Search for the cell housing the specified text and yield its (X, Y) center coordinate. 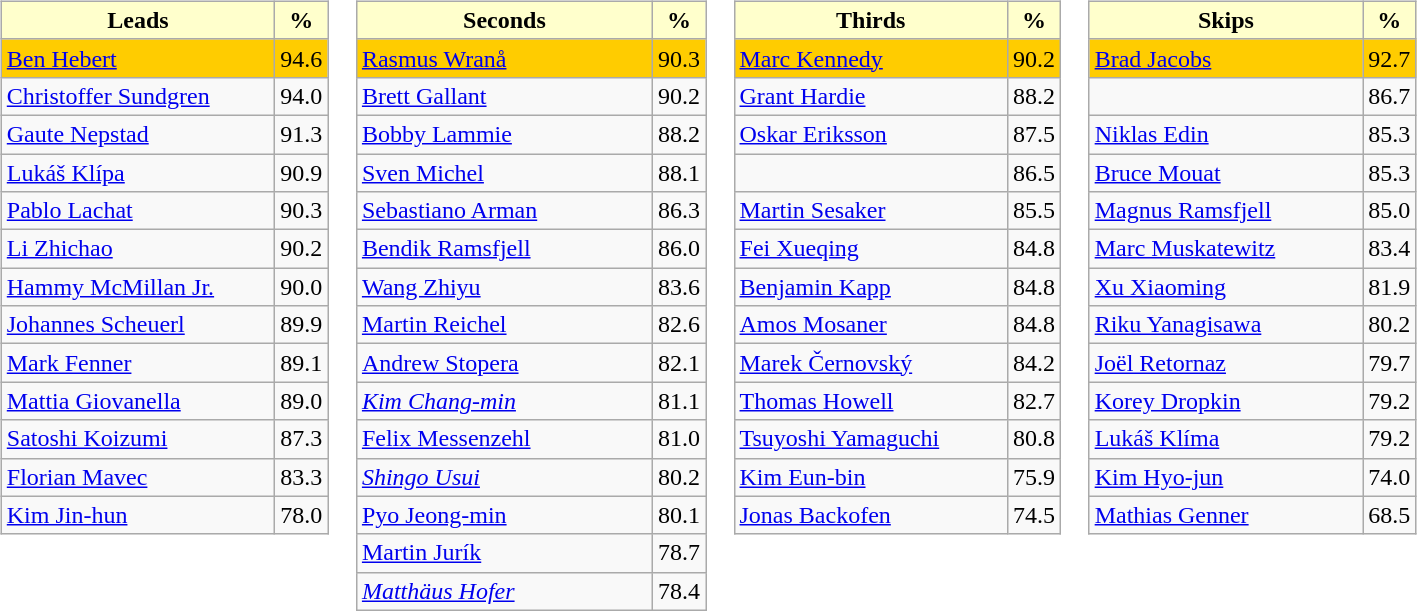
Bobby Lammie (504, 134)
Pablo Lachat (138, 211)
Wang Zhiyu (504, 287)
87.3 (302, 439)
74.0 (1390, 477)
Oskar Eriksson (871, 134)
87.5 (1034, 134)
Leads (138, 20)
Mark Fenner (138, 363)
Bruce Mouat (1226, 173)
Niklas Edin (1226, 134)
79.7 (1390, 363)
Li Zhichao (138, 249)
78.7 (678, 553)
Kim Chang-min (504, 401)
82.7 (1034, 401)
83.6 (678, 287)
Amos Mosaner (871, 325)
86.0 (678, 249)
Shingo Usui (504, 477)
Martin Jurík (504, 553)
Gaute Nepstad (138, 134)
Christoffer Sundgren (138, 96)
88.1 (678, 173)
Seconds (504, 20)
Magnus Ramsfjell (1226, 211)
Ben Hebert (138, 58)
74.5 (1034, 515)
Sebastiano Arman (504, 211)
92.7 (1390, 58)
85.5 (1034, 211)
Thirds (871, 20)
82.1 (678, 363)
Kim Hyo-jun (1226, 477)
Jonas Backofen (871, 515)
Fei Xueqing (871, 249)
68.5 (1390, 515)
Marc Kennedy (871, 58)
85.0 (1390, 211)
81.9 (1390, 287)
Rasmus Wranå (504, 58)
94.0 (302, 96)
Matthäus Hofer (504, 591)
Hammy McMillan Jr. (138, 287)
Riku Yanagisawa (1226, 325)
Sven Michel (504, 173)
94.6 (302, 58)
Lukáš Klíma (1226, 439)
90.0 (302, 287)
Mathias Genner (1226, 515)
Mattia Giovanella (138, 401)
89.1 (302, 363)
Andrew Stopera (504, 363)
80.1 (678, 515)
86.5 (1034, 173)
89.9 (302, 325)
Skips (1226, 20)
Lukáš Klípa (138, 173)
Brad Jacobs (1226, 58)
86.3 (678, 211)
80.8 (1034, 439)
83.3 (302, 477)
Satoshi Koizumi (138, 439)
Xu Xiaoming (1226, 287)
86.7 (1390, 96)
Thomas Howell (871, 401)
Brett Gallant (504, 96)
75.9 (1034, 477)
89.0 (302, 401)
84.2 (1034, 363)
91.3 (302, 134)
81.1 (678, 401)
Marc Muskatewitz (1226, 249)
Korey Dropkin (1226, 401)
Grant Hardie (871, 96)
Benjamin Kapp (871, 287)
Kim Jin-hun (138, 515)
78.4 (678, 591)
Marek Černovský (871, 363)
81.0 (678, 439)
Pyo Jeong-min (504, 515)
Martin Reichel (504, 325)
Florian Mavec (138, 477)
90.9 (302, 173)
Kim Eun-bin (871, 477)
Bendik Ramsfjell (504, 249)
Johannes Scheuerl (138, 325)
Tsuyoshi Yamaguchi (871, 439)
Joël Retornaz (1226, 363)
Martin Sesaker (871, 211)
82.6 (678, 325)
83.4 (1390, 249)
Felix Messenzehl (504, 439)
78.0 (302, 515)
